Determine the [X, Y] coordinate at the center of the cell enclosing the given text.  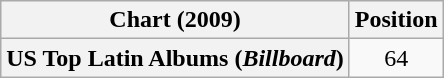
Position [396, 20]
US Top Latin Albums (Billboard) [176, 58]
64 [396, 58]
Chart (2009) [176, 20]
